Output the [X, Y] coordinate of the center of the cell containing the given text.  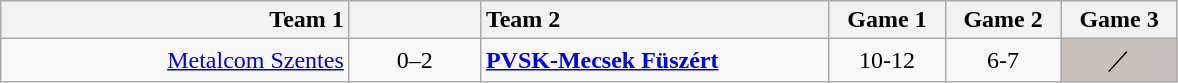
0–2 [414, 60]
Metalcom Szentes [176, 60]
Team 2 [654, 20]
Game 1 [887, 20]
6-7 [1003, 60]
Game 3 [1119, 20]
10-12 [887, 60]
／ [1119, 60]
PVSK-Mecsek Füszért [654, 60]
Game 2 [1003, 20]
Team 1 [176, 20]
